Detect which cell encompasses the target text, then output its (x, y) center coordinate. 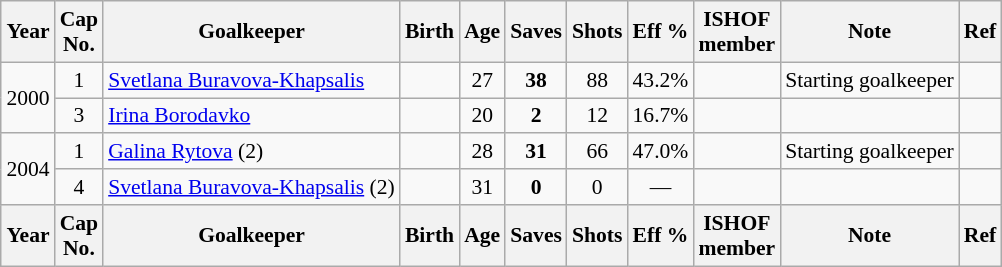
Irina Borodavko (252, 116)
4 (80, 187)
28 (482, 152)
Svetlana Buravova-Khapsalis (2) (252, 187)
12 (598, 116)
2000 (28, 98)
20 (482, 116)
Svetlana Buravova-Khapsalis (252, 80)
66 (598, 152)
2 (536, 116)
Galina Rytova (2) (252, 152)
3 (80, 116)
47.0% (660, 152)
2004 (28, 170)
38 (536, 80)
16.7% (660, 116)
— (660, 187)
27 (482, 80)
43.2% (660, 80)
88 (598, 80)
